Scan for the cell matching the given text and deliver its [x, y] coordinate at center. 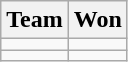
Team [35, 20]
Won [98, 20]
